Pinpoint the cell where the given text exists, returning its (x, y) midpoint coordinate. 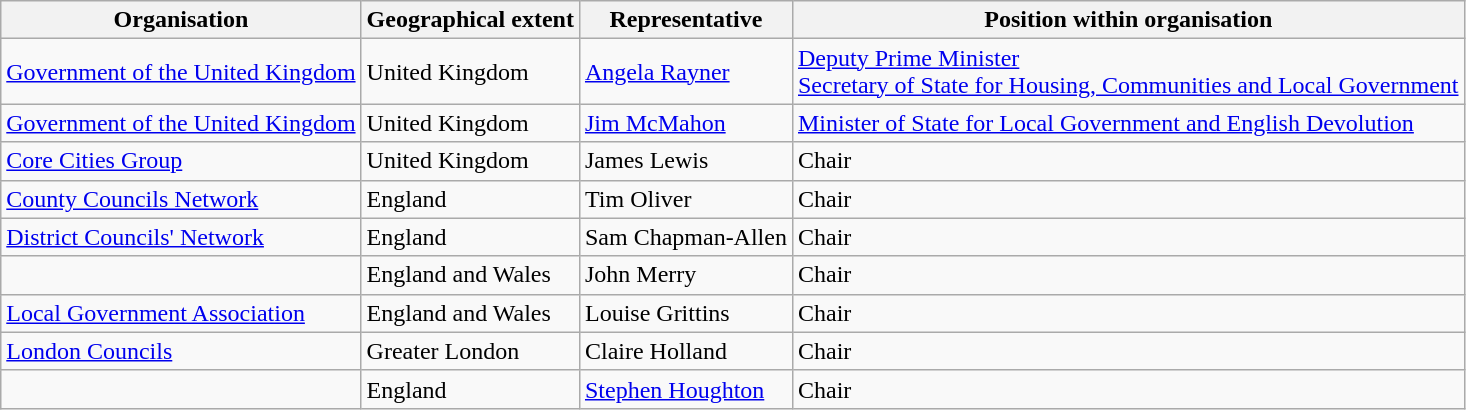
Jim McMahon (686, 123)
Greater London (470, 351)
Core Cities Group (181, 161)
Claire Holland (686, 351)
Stephen Houghton (686, 389)
County Councils Network (181, 199)
James Lewis (686, 161)
Tim Oliver (686, 199)
London Councils (181, 351)
Sam Chapman-Allen (686, 237)
Geographical extent (470, 20)
District Councils' Network (181, 237)
Representative (686, 20)
Minister of State for Local Government and English Devolution (1128, 123)
John Merry (686, 275)
Organisation (181, 20)
Louise Grittins (686, 313)
Angela Rayner (686, 72)
Position within organisation (1128, 20)
Deputy Prime MinisterSecretary of State for Housing, Communities and Local Government (1128, 72)
Local Government Association (181, 313)
